Return the (X, Y) coordinate for the center point of the cell that contains the specified text.  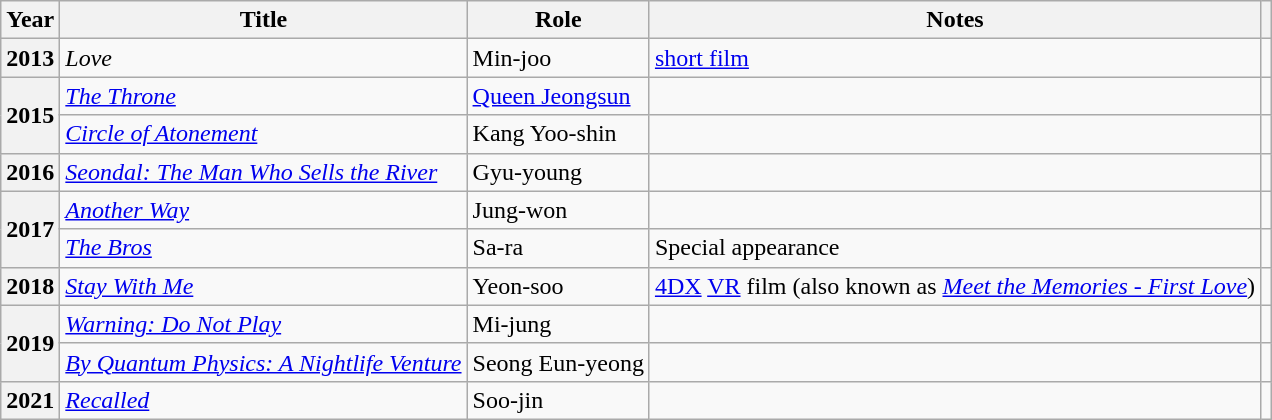
Sa-ra (558, 248)
Role (558, 20)
Seong Eun-yeong (558, 362)
The Bros (264, 248)
Seondal: The Man Who Sells the River (264, 172)
Another Way (264, 210)
Kang Yoo-shin (558, 134)
Queen Jeongsun (558, 96)
Yeon-soo (558, 286)
Circle of Atonement (264, 134)
By Quantum Physics: A Nightlife Venture (264, 362)
2017 (30, 229)
Notes (954, 20)
2021 (30, 400)
Warning: Do Not Play (264, 324)
4DX VR film (also known as Meet the Memories - First Love) (954, 286)
2018 (30, 286)
2019 (30, 343)
Special appearance (954, 248)
Mi-jung (558, 324)
Recalled (264, 400)
Stay With Me (264, 286)
2013 (30, 58)
Soo-jin (558, 400)
Gyu-young (558, 172)
Title (264, 20)
The Throne (264, 96)
Love (264, 58)
short film (954, 58)
Jung-won (558, 210)
2015 (30, 115)
Min-joo (558, 58)
2016 (30, 172)
Year (30, 20)
